Capture the cell that displays the provided text and extract its [x, y] central coordinate. 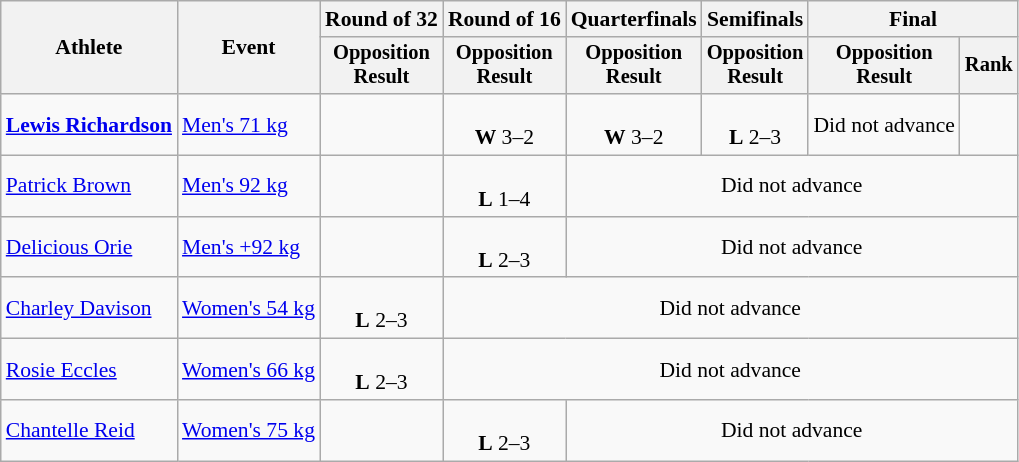
Rosie Eccles [89, 370]
Charley Davison [89, 308]
Chantelle Reid [89, 430]
Quarterfinals [634, 19]
Semifinals [756, 19]
Patrick Brown [89, 186]
Athlete [89, 48]
Lewis Richardson [89, 124]
Women's 66 kg [248, 370]
Rank [989, 66]
L 1–4 [504, 186]
Round of 16 [504, 19]
Delicious Orie [89, 248]
Final [912, 19]
Round of 32 [382, 19]
Men's 71 kg [248, 124]
Men's 92 kg [248, 186]
Men's +92 kg [248, 248]
Women's 75 kg [248, 430]
Event [248, 48]
Women's 54 kg [248, 308]
